Return (X, Y) of the center of cell containing provided text 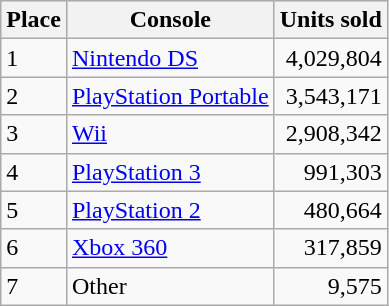
1 (34, 58)
Xbox 360 (170, 248)
PlayStation 2 (170, 210)
PlayStation Portable (170, 96)
2,908,342 (330, 134)
4 (34, 172)
Units sold (330, 20)
6 (34, 248)
Wii (170, 134)
Place (34, 20)
Nintendo DS (170, 58)
Other (170, 286)
991,303 (330, 172)
7 (34, 286)
9,575 (330, 286)
2 (34, 96)
317,859 (330, 248)
PlayStation 3 (170, 172)
4,029,804 (330, 58)
3 (34, 134)
Console (170, 20)
480,664 (330, 210)
3,543,171 (330, 96)
5 (34, 210)
